Provide the (x, y) coordinate of the cell's center where the given text is located.  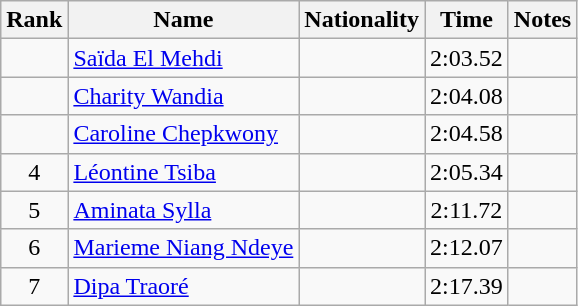
Name (184, 20)
6 (34, 248)
5 (34, 210)
Time (467, 20)
2:05.34 (467, 172)
4 (34, 172)
Caroline Chepkwony (184, 134)
Dipa Traoré (184, 286)
2:17.39 (467, 286)
2:12.07 (467, 248)
Charity Wandia (184, 96)
Marieme Niang Ndeye (184, 248)
Aminata Sylla (184, 210)
2:03.52 (467, 58)
Saïda El Mehdi (184, 58)
Notes (542, 20)
2:11.72 (467, 210)
7 (34, 286)
Léontine Tsiba (184, 172)
2:04.58 (467, 134)
2:04.08 (467, 96)
Rank (34, 20)
Nationality (362, 20)
